Find where the given text appears and provide that cell's center as [x, y] coordinate. 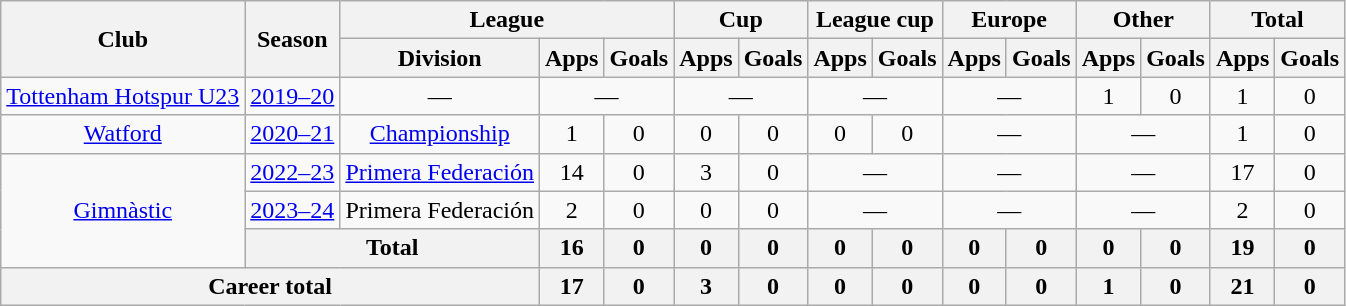
21 [1242, 286]
Club [123, 39]
Watford [123, 134]
Other [1143, 20]
2022–23 [292, 172]
League cup [875, 20]
Tottenham Hotspur U23 [123, 96]
Gimnàstic [123, 210]
2020–21 [292, 134]
Championship [440, 134]
Division [440, 58]
14 [572, 172]
Europe [1009, 20]
2023–24 [292, 210]
16 [572, 248]
2019–20 [292, 96]
19 [1242, 248]
Cup [741, 20]
League [507, 20]
Career total [270, 286]
Season [292, 39]
